Output the (X, Y) coordinate of the center of the cell containing the given text.  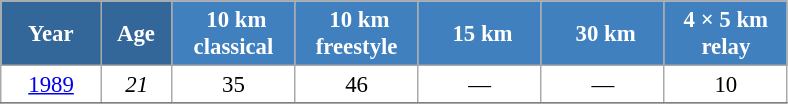
15 km (480, 34)
30 km (602, 34)
46 (356, 85)
35 (234, 85)
4 × 5 km relay (726, 34)
21 (136, 85)
10 km freestyle (356, 34)
Year (52, 34)
1989 (52, 85)
10 (726, 85)
10 km classical (234, 34)
Age (136, 34)
